Pinpoint the cell where the given text exists, returning its [x, y] midpoint coordinate. 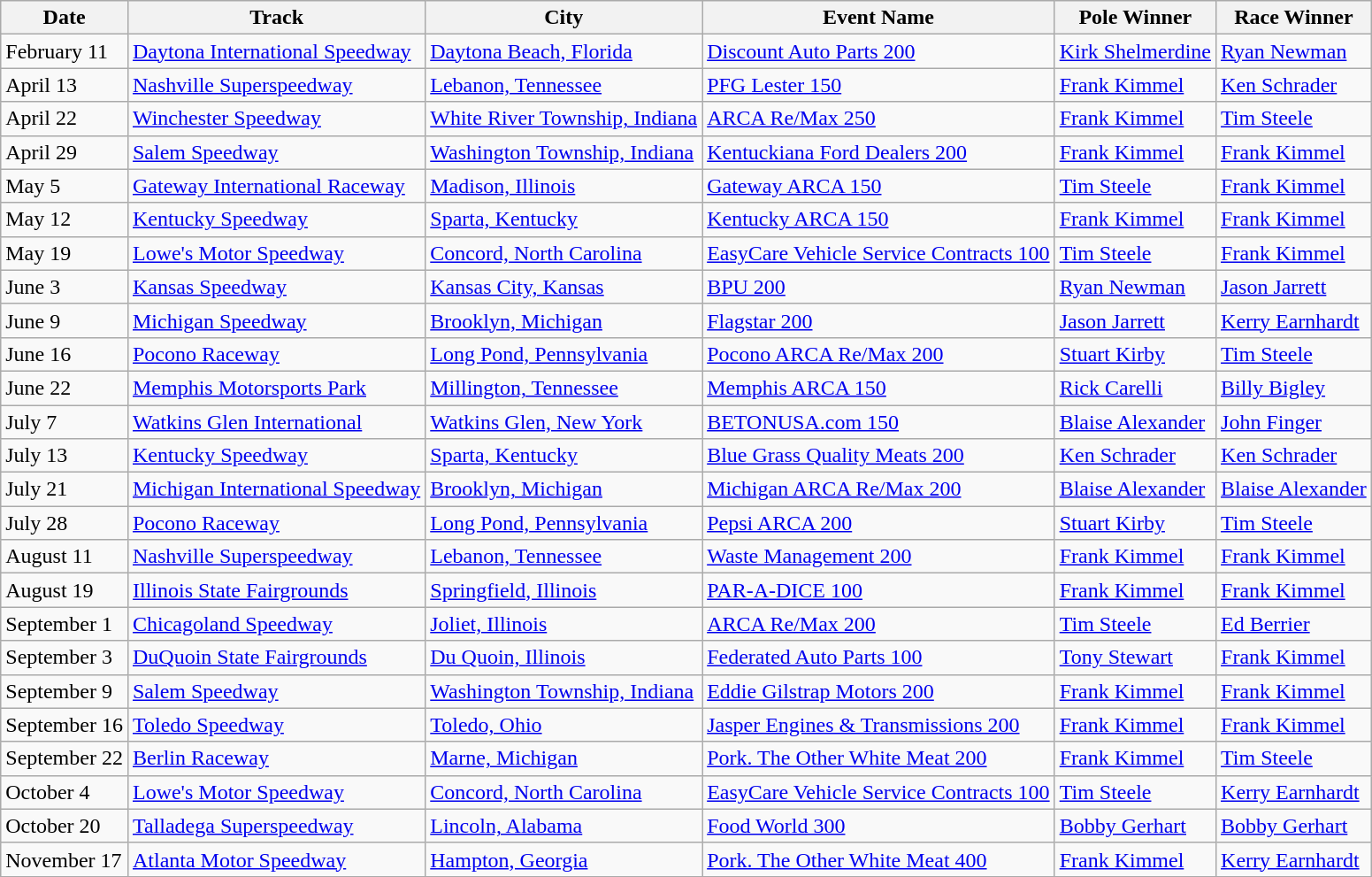
September 3 [65, 658]
Rick Carelli [1135, 388]
Pole Winner [1135, 18]
Illinois State Fairgrounds [276, 590]
John Finger [1294, 422]
ARCA Re/Max 250 [879, 119]
Marne, Michigan [564, 758]
Madison, Illinois [564, 186]
Millington, Tennessee [564, 388]
June 22 [65, 388]
Federated Auto Parts 100 [879, 658]
Watkins Glen, New York [564, 422]
White River Township, Indiana [564, 119]
Du Quoin, Illinois [564, 658]
Track [276, 18]
Gateway International Raceway [276, 186]
Flagstar 200 [879, 320]
Daytona International Speedway [276, 51]
Toledo Speedway [276, 725]
May 12 [65, 219]
August 11 [65, 557]
Michigan International Speedway [276, 489]
Hampton, Georgia [564, 859]
April 22 [65, 119]
Pepsi ARCA 200 [879, 523]
DuQuoin State Fairgrounds [276, 658]
June 3 [65, 287]
Toledo, Ohio [564, 725]
BETONUSA.com 150 [879, 422]
Gateway ARCA 150 [879, 186]
Pocono ARCA Re/Max 200 [879, 354]
Waste Management 200 [879, 557]
City [564, 18]
July 28 [65, 523]
PAR-A-DICE 100 [879, 590]
June 16 [65, 354]
Discount Auto Parts 200 [879, 51]
Race Winner [1294, 18]
Memphis ARCA 150 [879, 388]
July 7 [65, 422]
Food World 300 [879, 826]
April 13 [65, 85]
ARCA Re/Max 200 [879, 624]
Event Name [879, 18]
PFG Lester 150 [879, 85]
Ed Berrier [1294, 624]
May 5 [65, 186]
Springfield, Illinois [564, 590]
August 19 [65, 590]
Billy Bigley [1294, 388]
Jasper Engines & Transmissions 200 [879, 725]
July 13 [65, 456]
February 11 [65, 51]
September 9 [65, 691]
September 1 [65, 624]
Kansas Speedway [276, 287]
Tony Stewart [1135, 658]
Blue Grass Quality Meats 200 [879, 456]
Kansas City, Kansas [564, 287]
Watkins Glen International [276, 422]
Michigan ARCA Re/Max 200 [879, 489]
October 4 [65, 792]
Kirk Shelmerdine [1135, 51]
July 21 [65, 489]
Pork. The Other White Meat 400 [879, 859]
Lincoln, Alabama [564, 826]
Atlanta Motor Speedway [276, 859]
April 29 [65, 152]
October 20 [65, 826]
Talladega Superspeedway [276, 826]
September 16 [65, 725]
Memphis Motorsports Park [276, 388]
Kentucky ARCA 150 [879, 219]
June 9 [65, 320]
Daytona Beach, Florida [564, 51]
May 19 [65, 253]
Chicagoland Speedway [276, 624]
Date [65, 18]
Berlin Raceway [276, 758]
Eddie Gilstrap Motors 200 [879, 691]
Winchester Speedway [276, 119]
Michigan Speedway [276, 320]
September 22 [65, 758]
BPU 200 [879, 287]
November 17 [65, 859]
Pork. The Other White Meat 200 [879, 758]
Kentuckiana Ford Dealers 200 [879, 152]
Joliet, Illinois [564, 624]
